Provide the [X, Y] coordinate of the cell's center where the given text is located.  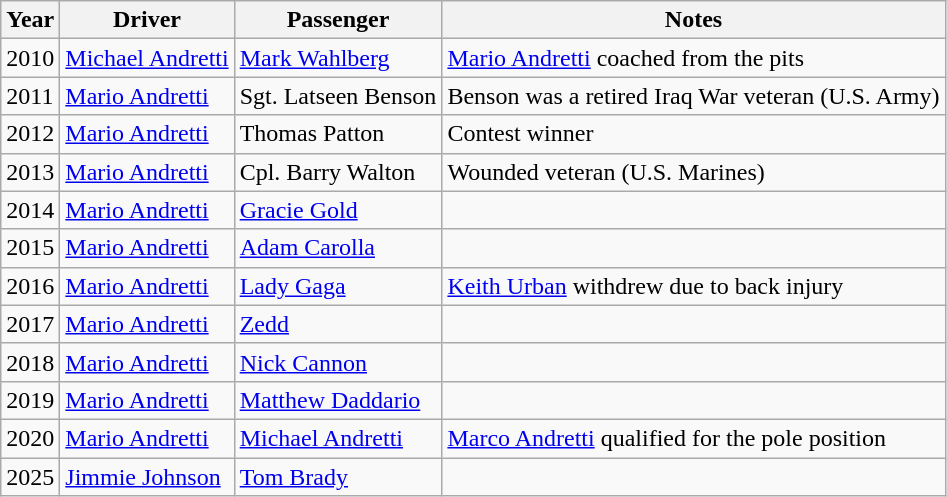
Nick Cannon [338, 362]
Contest winner [694, 134]
Driver [147, 20]
Gracie Gold [338, 210]
2015 [30, 248]
2025 [30, 477]
Jimmie Johnson [147, 477]
2014 [30, 210]
Wounded veteran (U.S. Marines) [694, 172]
Passenger [338, 20]
Marco Andretti qualified for the pole position [694, 438]
Zedd [338, 324]
2012 [30, 134]
Adam Carolla [338, 248]
Lady Gaga [338, 286]
2013 [30, 172]
Year [30, 20]
Tom Brady [338, 477]
2018 [30, 362]
2020 [30, 438]
2016 [30, 286]
Mario Andretti coached from the pits [694, 58]
Keith Urban withdrew due to back injury [694, 286]
2010 [30, 58]
Notes [694, 20]
Benson was a retired Iraq War veteran (U.S. Army) [694, 96]
2017 [30, 324]
Matthew Daddario [338, 400]
Sgt. Latseen Benson [338, 96]
Cpl. Barry Walton [338, 172]
Mark Wahlberg [338, 58]
2019 [30, 400]
Thomas Patton [338, 134]
2011 [30, 96]
